Capture the cell that displays the provided text and extract its (x, y) central coordinate. 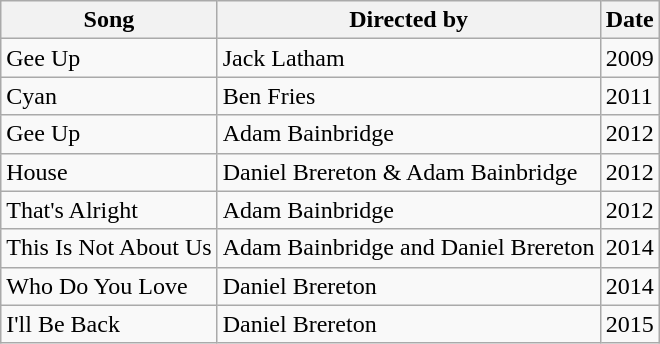
Cyan (109, 96)
Who Do You Love (109, 286)
2015 (630, 324)
Directed by (408, 20)
2011 (630, 96)
I'll Be Back (109, 324)
This Is Not About Us (109, 248)
2009 (630, 58)
Daniel Brereton & Adam Bainbridge (408, 172)
That's Alright (109, 210)
Jack Latham (408, 58)
Adam Bainbridge and Daniel Brereton (408, 248)
Song (109, 20)
House (109, 172)
Date (630, 20)
Ben Fries (408, 96)
